From the cell containing the given text, extract its center point as [X, Y] coordinate. 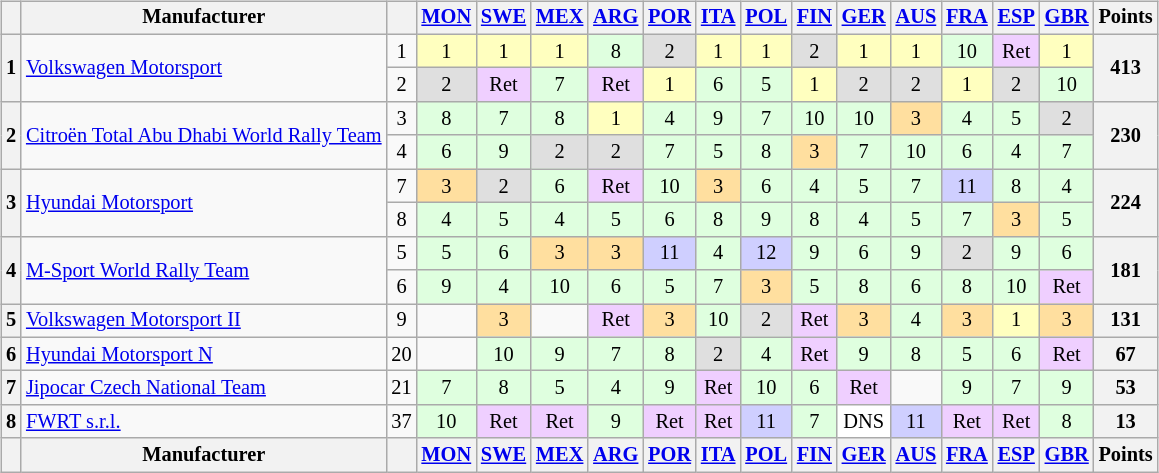
181 [1126, 270]
DNS [864, 422]
53 [1126, 388]
FWRT s.r.l. [204, 422]
Citroën Total Abu Dhabi World Rally Team [204, 136]
37 [401, 422]
M-Sport World Rally Team [204, 270]
67 [1126, 354]
230 [1126, 136]
224 [1126, 202]
21 [401, 388]
Hyundai Motorsport N [204, 354]
Volkswagen Motorsport II [204, 321]
12 [766, 253]
Volkswagen Motorsport [204, 68]
13 [1126, 422]
413 [1126, 68]
Jipocar Czech National Team [204, 388]
20 [401, 354]
Hyundai Motorsport [204, 202]
131 [1126, 321]
